Determine the (X, Y) coordinate at the center of the cell enclosing the given text.  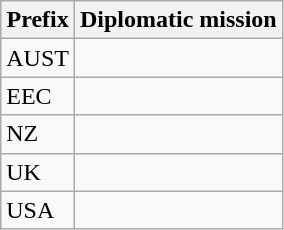
Diplomatic mission (178, 20)
UK (38, 172)
AUST (38, 58)
USA (38, 210)
EEC (38, 96)
Prefix (38, 20)
NZ (38, 134)
